Provide the (X, Y) coordinate of the cell's center where the given text is located.  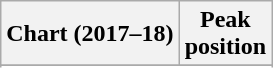
Chart (2017–18) (90, 34)
Peakposition (225, 34)
